Capture the cell that displays the provided text and extract its [x, y] central coordinate. 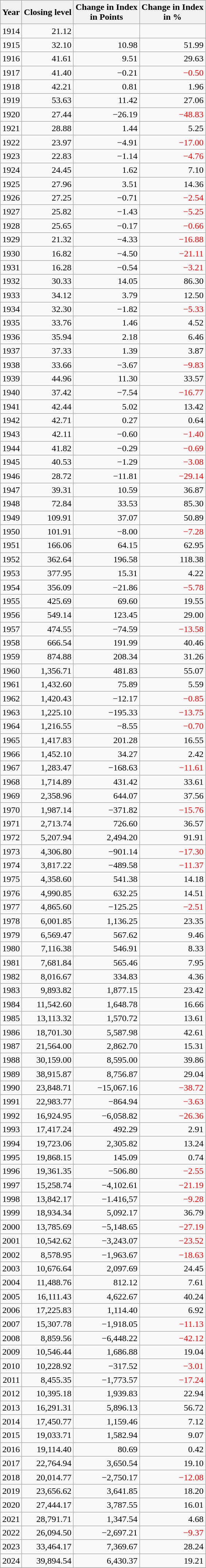
431.42 [106, 782]
632.25 [106, 893]
−15.76 [172, 810]
−3.01 [172, 1366]
1,452.10 [48, 754]
1972 [11, 837]
4,990.85 [48, 893]
2018 [11, 1477]
−317.52 [106, 1366]
33.66 [48, 365]
2019 [11, 1491]
145.09 [106, 1157]
80.69 [106, 1449]
1,159.46 [106, 1422]
8,578.95 [48, 1255]
19,361.35 [48, 1171]
−1,773.57 [106, 1380]
4,358.60 [48, 879]
1957 [11, 629]
13.61 [172, 1018]
−0.50 [172, 73]
Year [11, 12]
32.30 [48, 309]
42.21 [48, 87]
541.38 [106, 879]
−3.63 [172, 1102]
−4.91 [106, 142]
−1,963.67 [106, 1255]
481.83 [106, 671]
201.28 [106, 740]
1,114.40 [106, 1310]
4.22 [172, 573]
−2.55 [172, 1171]
16.28 [48, 267]
14.51 [172, 893]
166.06 [48, 545]
−9.28 [172, 1199]
−26.19 [106, 114]
1934 [11, 309]
23.42 [172, 990]
18.20 [172, 1491]
−18.63 [172, 1255]
−27.19 [172, 1227]
28.88 [48, 128]
86.30 [172, 281]
37.56 [172, 796]
42.44 [48, 407]
1970 [11, 810]
2,358.96 [48, 796]
26,094.50 [48, 1533]
6.92 [172, 1310]
0.74 [172, 1157]
5,896.13 [106, 1408]
1932 [11, 281]
1.62 [106, 170]
−0.85 [172, 699]
3,641.85 [106, 1491]
1956 [11, 615]
1950 [11, 532]
16.66 [172, 1004]
2,097.69 [106, 1268]
546.91 [106, 949]
−1.43 [106, 212]
6,569.47 [48, 935]
1923 [11, 156]
2013 [11, 1408]
1925 [11, 184]
21.12 [48, 31]
2007 [11, 1324]
62.95 [172, 545]
1941 [11, 407]
−1.416,57 [106, 1199]
7.10 [172, 170]
−195.33 [106, 712]
33.53 [106, 504]
1,432.60 [48, 685]
565.46 [106, 963]
1977 [11, 907]
36.57 [172, 823]
2,862.70 [106, 1046]
−38.72 [172, 1088]
42.11 [48, 434]
1916 [11, 59]
666.54 [48, 643]
−7.54 [106, 392]
33.76 [48, 323]
5,092.17 [106, 1213]
29.04 [172, 1074]
36.79 [172, 1213]
1993 [11, 1130]
34.12 [48, 295]
1947 [11, 490]
2010 [11, 1366]
1917 [11, 73]
1943 [11, 434]
1951 [11, 545]
1931 [11, 267]
−5.33 [172, 309]
−2.51 [172, 907]
1.46 [106, 323]
362.64 [48, 559]
34.27 [106, 754]
39,894.54 [48, 1561]
13,785.69 [48, 1227]
−506.80 [106, 1171]
21.32 [48, 240]
1930 [11, 254]
51.99 [172, 45]
−3,243.07 [106, 1241]
2000 [11, 1227]
8.33 [172, 949]
12.50 [172, 295]
27.06 [172, 100]
1999 [11, 1213]
−3.21 [172, 267]
1,216.55 [48, 726]
1961 [11, 685]
−4.76 [172, 156]
85.30 [172, 504]
1919 [11, 100]
19,868.15 [48, 1157]
22.94 [172, 1394]
19.04 [172, 1352]
0.27 [106, 420]
2004 [11, 1282]
Closing level [48, 12]
1,877.15 [106, 990]
14.36 [172, 184]
72.84 [48, 504]
27.96 [48, 184]
−0.69 [172, 448]
−8.55 [106, 726]
−2.54 [172, 198]
9.46 [172, 935]
−0.29 [106, 448]
10,676.64 [48, 1268]
37.07 [106, 518]
55.07 [172, 671]
2022 [11, 1533]
1968 [11, 782]
109.91 [48, 518]
−11.13 [172, 1324]
377.95 [48, 573]
2020 [11, 1505]
−23.52 [172, 1241]
3,787.55 [106, 1505]
1945 [11, 462]
123.45 [106, 615]
2016 [11, 1449]
−11.61 [172, 768]
16.55 [172, 740]
−1.14 [106, 156]
8,756.87 [106, 1074]
16,111.43 [48, 1297]
1971 [11, 823]
7.12 [172, 1422]
1979 [11, 935]
356.09 [48, 587]
16.01 [172, 1505]
91.91 [172, 837]
1958 [11, 643]
7,116.38 [48, 949]
1984 [11, 1004]
35.94 [48, 337]
1929 [11, 240]
1918 [11, 87]
40.53 [48, 462]
19.21 [172, 1561]
2012 [11, 1394]
2021 [11, 1519]
1,987.14 [48, 810]
33.61 [172, 782]
1,225.10 [48, 712]
2009 [11, 1352]
22.83 [48, 156]
−17.00 [172, 142]
6.46 [172, 337]
2001 [11, 1241]
13,113.32 [48, 1018]
28,791.71 [48, 1519]
30,159.00 [48, 1060]
1933 [11, 295]
−48.83 [172, 114]
1969 [11, 796]
2017 [11, 1463]
1,347.54 [106, 1519]
19,033.71 [48, 1435]
−9.83 [172, 365]
1944 [11, 448]
−12.17 [106, 699]
11.42 [106, 100]
101.91 [48, 532]
7,681.84 [48, 963]
5.25 [172, 128]
1985 [11, 1018]
3,817.22 [48, 865]
1940 [11, 392]
1963 [11, 712]
567.62 [106, 935]
−8.00 [106, 532]
1926 [11, 198]
50.89 [172, 518]
−371.82 [106, 810]
1988 [11, 1060]
−4.33 [106, 240]
39.31 [48, 490]
−3.67 [106, 365]
20,014.77 [48, 1477]
874.88 [48, 657]
1,136.25 [106, 921]
6,430.37 [106, 1561]
1967 [11, 768]
18,934.34 [48, 1213]
2.18 [106, 337]
2014 [11, 1422]
4.52 [172, 323]
−0.54 [106, 267]
1990 [11, 1088]
7.61 [172, 1282]
1978 [11, 921]
5.02 [106, 407]
1937 [11, 351]
−12.08 [172, 1477]
726.60 [106, 823]
1939 [11, 378]
1946 [11, 476]
−21.11 [172, 254]
−17.30 [172, 852]
2,305.82 [106, 1143]
−1.40 [172, 434]
1997 [11, 1185]
−6,058.82 [106, 1116]
−0.17 [106, 226]
33,464.17 [48, 1547]
2.42 [172, 754]
27.25 [48, 198]
−21.86 [106, 587]
36.87 [172, 490]
−864.94 [106, 1102]
118.38 [172, 559]
9,893.82 [48, 990]
Change in Indexin % [172, 12]
2006 [11, 1310]
2002 [11, 1255]
0.42 [172, 1449]
1927 [11, 212]
1.39 [106, 351]
3.79 [106, 295]
1936 [11, 337]
1920 [11, 114]
1987 [11, 1046]
1,570.72 [106, 1018]
1973 [11, 852]
5,587.98 [106, 1032]
10,228.92 [48, 1366]
14.05 [106, 281]
41.82 [48, 448]
22,764.94 [48, 1463]
−1,918.05 [106, 1324]
−42.12 [172, 1338]
8,016.67 [48, 977]
196.58 [106, 559]
14.18 [172, 879]
2008 [11, 1338]
425.69 [48, 601]
−3.08 [172, 462]
−1.82 [106, 309]
3.87 [172, 351]
1915 [11, 45]
25.65 [48, 226]
1996 [11, 1171]
−16.77 [172, 392]
1,686.88 [106, 1352]
25.82 [48, 212]
−11.81 [106, 476]
29.00 [172, 615]
23,656.62 [48, 1491]
1954 [11, 587]
4.68 [172, 1519]
41.61 [48, 59]
1938 [11, 365]
1949 [11, 518]
1976 [11, 893]
3.51 [106, 184]
1952 [11, 559]
1914 [11, 31]
75.89 [106, 685]
1,420.43 [48, 699]
1921 [11, 128]
Change in Indexin Points [106, 12]
1975 [11, 879]
16.82 [48, 254]
1986 [11, 1032]
10.59 [106, 490]
8,595.00 [106, 1060]
−29.14 [172, 476]
−4,102.61 [106, 1185]
16,924.95 [48, 1116]
32.10 [48, 45]
−0.60 [106, 434]
2,713.74 [48, 823]
2024 [11, 1561]
−5.25 [172, 212]
1948 [11, 504]
11,488.76 [48, 1282]
17,225.83 [48, 1310]
334.83 [106, 977]
38,915.87 [48, 1074]
1924 [11, 170]
−13.58 [172, 629]
11.30 [106, 378]
5,207.94 [48, 837]
28.72 [48, 476]
644.07 [106, 796]
23.35 [172, 921]
8,455.35 [48, 1380]
−21.19 [172, 1185]
−1.29 [106, 462]
1994 [11, 1143]
21,564.00 [48, 1046]
39.86 [172, 1060]
−0.70 [172, 726]
549.14 [48, 615]
1,356.71 [48, 671]
−26.36 [172, 1116]
23.97 [48, 142]
1962 [11, 699]
−9.37 [172, 1533]
10.98 [106, 45]
1965 [11, 740]
1981 [11, 963]
10,546.44 [48, 1352]
1,714.89 [48, 782]
6,001.85 [48, 921]
23,848.71 [48, 1088]
1992 [11, 1116]
1,939.83 [106, 1394]
−7.28 [172, 532]
2005 [11, 1297]
10,542.62 [48, 1241]
1959 [11, 657]
1,648.78 [106, 1004]
37.42 [48, 392]
−0.66 [172, 226]
1983 [11, 990]
1928 [11, 226]
−5.78 [172, 587]
208.34 [106, 657]
31.26 [172, 657]
2,494.20 [106, 837]
19,114.40 [48, 1449]
2023 [11, 1547]
1995 [11, 1157]
42.71 [48, 420]
−15,067.16 [106, 1088]
13.24 [172, 1143]
17,450.77 [48, 1422]
7.95 [172, 963]
4.36 [172, 977]
0.64 [172, 420]
−17.24 [172, 1380]
474.55 [48, 629]
1982 [11, 977]
1974 [11, 865]
5.59 [172, 685]
1,417.83 [48, 740]
2.91 [172, 1130]
27,444.17 [48, 1505]
69.60 [106, 601]
10,395.18 [48, 1394]
1991 [11, 1102]
−0.71 [106, 198]
41.40 [48, 73]
1966 [11, 754]
40.24 [172, 1297]
4,865.60 [48, 907]
1960 [11, 671]
4,306.80 [48, 852]
15,258.74 [48, 1185]
15,307.78 [48, 1324]
191.99 [106, 643]
29.63 [172, 59]
40.46 [172, 643]
−168.63 [106, 768]
19.10 [172, 1463]
30.33 [48, 281]
−4.50 [106, 254]
17,417.24 [48, 1130]
1.96 [172, 87]
−11.37 [172, 865]
28.24 [172, 1547]
9.51 [106, 59]
22,983.77 [48, 1102]
0.81 [106, 87]
7,369.67 [106, 1547]
−0.21 [106, 73]
42.61 [172, 1032]
−13.75 [172, 712]
1989 [11, 1074]
−489.58 [106, 865]
−16.88 [172, 240]
2003 [11, 1268]
9.07 [172, 1435]
1922 [11, 142]
−74.59 [106, 629]
−2,697.21 [106, 1533]
1953 [11, 573]
1998 [11, 1199]
492.29 [106, 1130]
18,701.30 [48, 1032]
−901.14 [106, 852]
3,650.54 [106, 1463]
1980 [11, 949]
56.72 [172, 1408]
53.63 [48, 100]
−5,148.65 [106, 1227]
1964 [11, 726]
−6,448.22 [106, 1338]
13,842.17 [48, 1199]
27.44 [48, 114]
33.57 [172, 378]
2015 [11, 1435]
1.44 [106, 128]
4,622.67 [106, 1297]
1955 [11, 601]
19.55 [172, 601]
13.42 [172, 407]
−2,750.17 [106, 1477]
812.12 [106, 1282]
−125.25 [106, 907]
1,283.47 [48, 768]
44.96 [48, 378]
16,291.31 [48, 1408]
2011 [11, 1380]
1,582.94 [106, 1435]
37.33 [48, 351]
1935 [11, 323]
11,542.60 [48, 1004]
8,859.56 [48, 1338]
1942 [11, 420]
19,723.06 [48, 1143]
64.15 [106, 545]
